Return (x, y) of the center of cell containing provided text 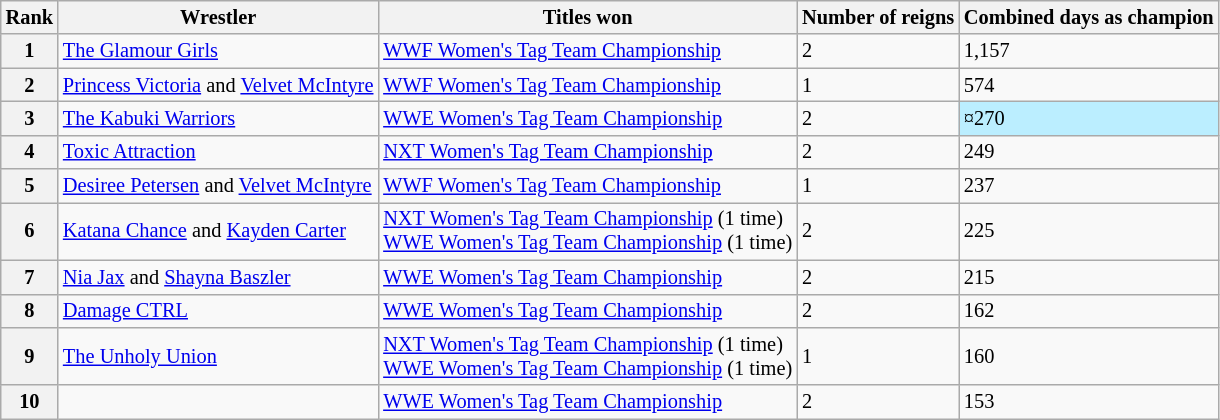
Combined days as champion (1089, 17)
5 (30, 186)
Number of reigns (878, 17)
249 (1089, 152)
Titles won (588, 17)
6 (30, 231)
The Unholy Union (218, 356)
237 (1089, 186)
The Glamour Girls (218, 51)
The Kabuki Warriors (218, 118)
Toxic Attraction (218, 152)
8 (30, 311)
215 (1089, 277)
9 (30, 356)
225 (1089, 231)
Desiree Petersen and Velvet McIntyre (218, 186)
162 (1089, 311)
¤270 (1089, 118)
574 (1089, 85)
1,157 (1089, 51)
153 (1089, 402)
4 (30, 152)
Damage CTRL (218, 311)
Rank (30, 17)
Katana Chance and Kayden Carter (218, 231)
NXT Women's Tag Team Championship (588, 152)
Wrestler (218, 17)
7 (30, 277)
160 (1089, 356)
3 (30, 118)
Princess Victoria and Velvet McIntyre (218, 85)
Nia Jax and Shayna Baszler (218, 277)
10 (30, 402)
